Detect which cell encompasses the target text, then output its (x, y) center coordinate. 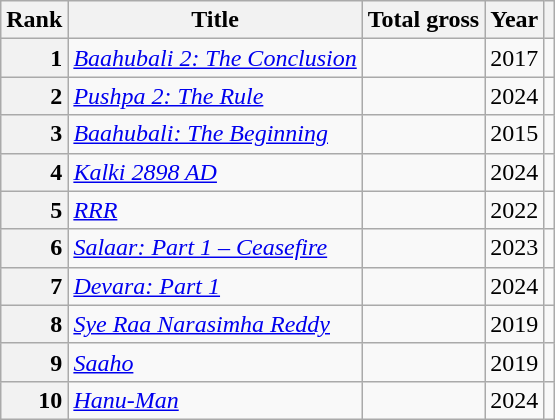
Baahubali 2: The Conclusion (215, 58)
2017 (514, 58)
Hanu-Man (215, 400)
7 (34, 286)
2023 (514, 248)
6 (34, 248)
1 (34, 58)
Saaho (215, 362)
9 (34, 362)
Salaar: Part 1 – Ceasefire (215, 248)
8 (34, 324)
Year (514, 20)
4 (34, 172)
Devara: Part 1 (215, 286)
RRR (215, 210)
Title (215, 20)
10 (34, 400)
Pushpa 2: The Rule (215, 96)
2 (34, 96)
5 (34, 210)
2022 (514, 210)
Sye Raa Narasimha Reddy (215, 324)
Rank (34, 20)
Total gross (423, 20)
Kalki 2898 AD (215, 172)
3 (34, 134)
Baahubali: The Beginning (215, 134)
2015 (514, 134)
